Determine the (X, Y) coordinate at the center of the cell enclosing the given text.  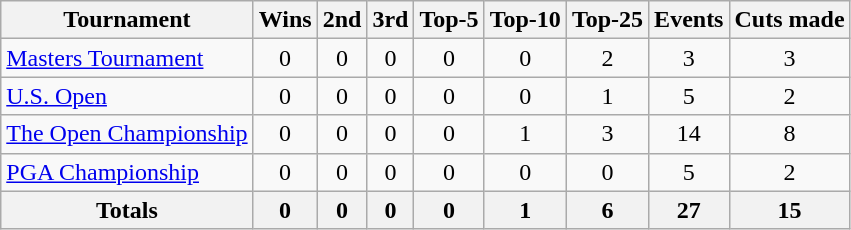
27 (689, 210)
U.S. Open (127, 96)
Masters Tournament (127, 58)
Top-25 (607, 20)
Top-10 (525, 20)
Cuts made (790, 20)
PGA Championship (127, 172)
14 (689, 134)
2nd (342, 20)
Events (689, 20)
Top-5 (449, 20)
The Open Championship (127, 134)
Tournament (127, 20)
Wins (285, 20)
6 (607, 210)
Totals (127, 210)
3rd (390, 20)
8 (790, 134)
15 (790, 210)
